Find where the given text appears and provide that cell's center as (X, Y) coordinate. 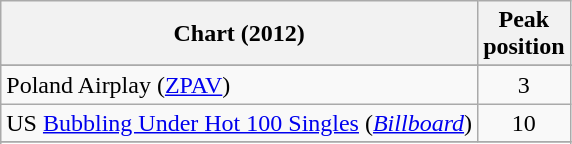
Peakposition (524, 34)
Chart (2012) (240, 34)
10 (524, 123)
3 (524, 85)
Poland Airplay (ZPAV) (240, 85)
US Bubbling Under Hot 100 Singles (Billboard) (240, 123)
